From the cell containing the given text, extract its center point as [X, Y] coordinate. 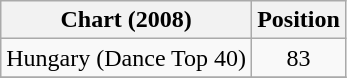
Hungary (Dance Top 40) [126, 58]
Chart (2008) [126, 20]
Position [299, 20]
83 [299, 58]
